Identify which cell holds the provided text, then report its [X, Y] central coordinate. 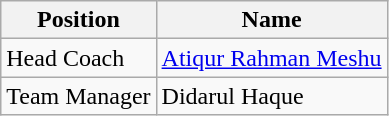
Head Coach [78, 58]
Team Manager [78, 96]
Didarul Haque [272, 96]
Atiqur Rahman Meshu [272, 58]
Name [272, 20]
Position [78, 20]
